Return (X, Y) of the center of cell containing provided text 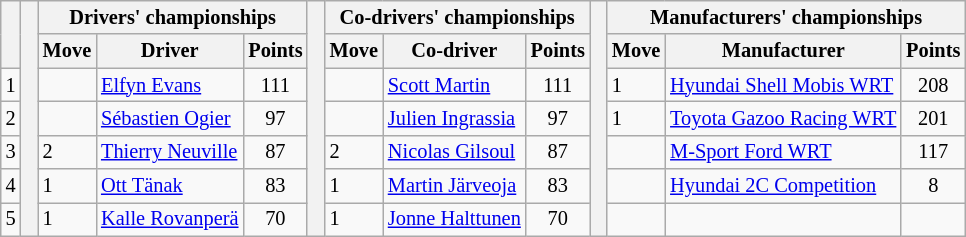
5 (11, 219)
Driver (170, 51)
8 (933, 186)
Drivers' championships (173, 17)
Thierry Neuville (170, 152)
Hyundai 2C Competition (783, 186)
Martin Järveoja (454, 186)
Toyota Gazoo Racing WRT (783, 118)
Sébastien Ogier (170, 118)
Elfyn Evans (170, 85)
Nicolas Gilsoul (454, 152)
208 (933, 85)
Scott Martin (454, 85)
201 (933, 118)
Co-driver (454, 51)
4 (11, 186)
Kalle Rovanperä (170, 219)
Julien Ingrassia (454, 118)
Hyundai Shell Mobis WRT (783, 85)
Manufacturer (783, 51)
Manufacturers' championships (786, 17)
3 (11, 152)
M-Sport Ford WRT (783, 152)
117 (933, 152)
Ott Tänak (170, 186)
Jonne Halttunen (454, 219)
Co-drivers' championships (458, 17)
